Determine the [X, Y] coordinate at the center of the cell enclosing the given text.  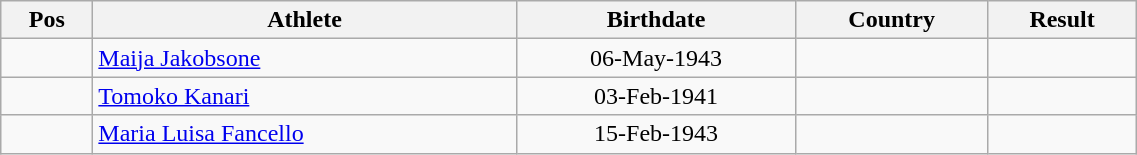
Country [892, 20]
Result [1062, 20]
Tomoko Kanari [304, 96]
03-Feb-1941 [656, 96]
Athlete [304, 20]
15-Feb-1943 [656, 134]
Birthdate [656, 20]
Pos [47, 20]
Maija Jakobsone [304, 58]
06-May-1943 [656, 58]
Maria Luisa Fancello [304, 134]
